Return the [X, Y] coordinate for the center point of the cell that contains the specified text.  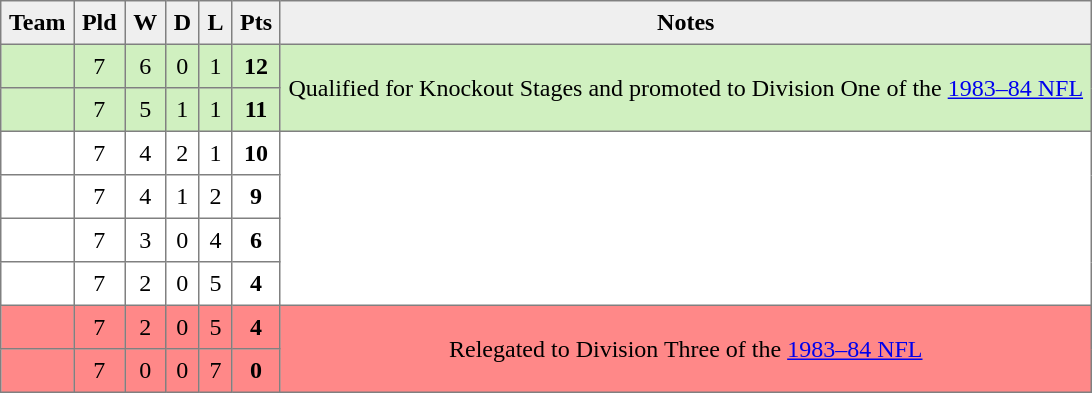
Team [38, 23]
Notes [686, 23]
W [145, 23]
D [182, 23]
11 [256, 110]
9 [256, 197]
Relegated to Division Three of the 1983–84 NFL [686, 348]
Pld [100, 23]
3 [145, 240]
10 [256, 153]
Pts [256, 23]
12 [256, 66]
L [216, 23]
Qualified for Knockout Stages and promoted to Division One of the 1983–84 NFL [686, 88]
